Return the [x, y] coordinate for the center point of the cell that contains the specified text.  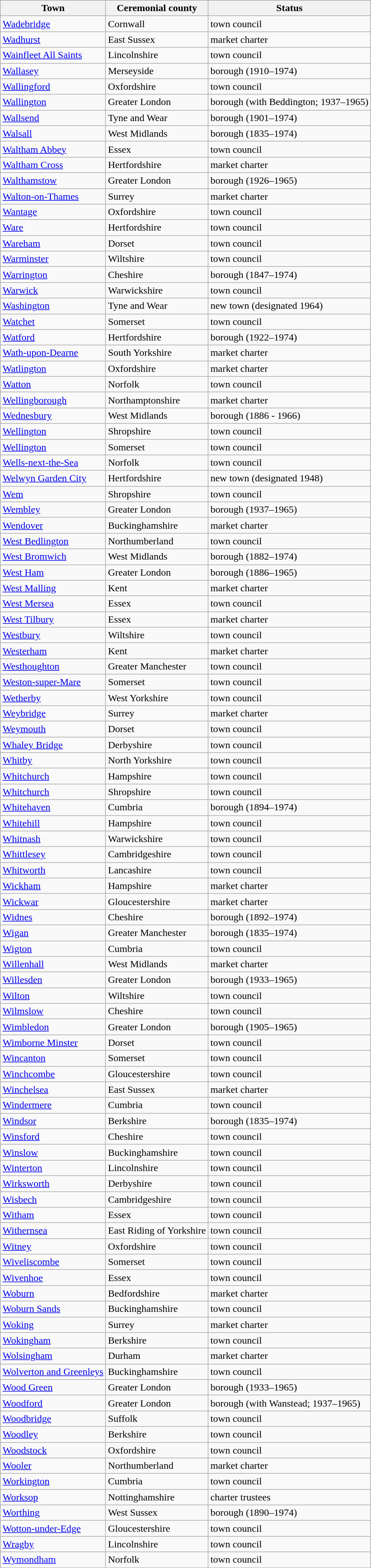
Wiveliscombe [53, 1262]
Watchet [53, 322]
Whaley Bridge [53, 745]
Whitehaven [53, 807]
Waltham Cross [53, 165]
Worksop [53, 1497]
Waltham Abbey [53, 149]
borough (1886 - 1966) [289, 415]
South Yorkshire [157, 353]
North Yorkshire [157, 761]
Welwyn Garden City [53, 478]
Ceremonial county [157, 8]
Wallington [53, 102]
Nottinghamshire [157, 1497]
Weybridge [53, 714]
Watford [53, 337]
Wimbledon [53, 1027]
Wembley [53, 510]
Merseyside [157, 71]
Winsford [53, 1136]
Windsor [53, 1121]
borough (1905–1965) [289, 1027]
West Bedlington [53, 541]
Wigton [53, 948]
Wallsend [53, 118]
Winslow [53, 1152]
West Mersea [53, 604]
Wokingham [53, 1340]
Withernsea [53, 1231]
charter trustees [289, 1497]
Whitby [53, 761]
Witham [53, 1215]
Wells-next-the-Sea [53, 463]
borough (1937–1965) [289, 510]
borough (1892–1974) [289, 917]
Windermere [53, 1105]
borough (1847–1974) [289, 275]
Walsall [53, 133]
Cornwall [157, 24]
new town (designated 1948) [289, 478]
Whittlesey [53, 854]
Wem [53, 494]
Wadhurst [53, 40]
Wigan [53, 933]
Wimborne Minster [53, 1043]
Westhoughton [53, 666]
West Bromwich [53, 557]
borough (1926–1965) [289, 180]
Wickham [53, 886]
West Ham [53, 572]
Whitworth [53, 870]
Lancashire [157, 870]
Wotton-under-Edge [53, 1528]
Walthamstow [53, 180]
Wincanton [53, 1058]
Ware [53, 228]
Wadebridge [53, 24]
Whitehill [53, 823]
Willenhall [53, 964]
West Sussex [157, 1513]
Wetherby [53, 698]
Woking [53, 1325]
borough (1922–1974) [289, 337]
Widnes [53, 917]
Woodford [53, 1403]
Wisbech [53, 1199]
borough (1886–1965) [289, 572]
Woodley [53, 1434]
Bedfordshire [157, 1293]
Woodstock [53, 1450]
Winchelsea [53, 1090]
Westerham [53, 651]
Willesden [53, 980]
Wantage [53, 212]
borough (1890–1974) [289, 1513]
Worthing [53, 1513]
Warrington [53, 275]
Woburn Sands [53, 1309]
Warminster [53, 259]
Town [53, 8]
borough (1910–1974) [289, 71]
Wellingborough [53, 400]
Wivenhoe [53, 1278]
borough (1901–1974) [289, 118]
Status [289, 8]
borough (with Wanstead; 1937–1965) [289, 1403]
West Malling [53, 588]
Wragby [53, 1544]
Winchcombe [53, 1074]
new town (designated 1964) [289, 306]
Wendover [53, 525]
Weymouth [53, 729]
borough (1882–1974) [289, 557]
Wolsingham [53, 1356]
Wirksworth [53, 1183]
West Yorkshire [157, 698]
Wareham [53, 243]
Witney [53, 1246]
borough (with Beddington; 1937–1965) [289, 102]
Wood Green [53, 1387]
Whitnash [53, 839]
Workington [53, 1482]
Winterton [53, 1168]
Wooler [53, 1466]
East Riding of Yorkshire [157, 1231]
Watton [53, 384]
Warwick [53, 290]
Wednesbury [53, 415]
Westbury [53, 635]
Wath-upon-Dearne [53, 353]
Woburn [53, 1293]
borough (1894–1974) [289, 807]
Wickwar [53, 901]
Wymondham [53, 1560]
Wilmslow [53, 1011]
Wallingford [53, 86]
Northamptonshire [157, 400]
West Tilbury [53, 619]
Washington [53, 306]
Watlington [53, 369]
Suffolk [157, 1419]
Woodbridge [53, 1419]
Weston-super-Mare [53, 682]
Durham [157, 1356]
Wallasey [53, 71]
Wolverton and Greenleys [53, 1372]
Walton-on-Thames [53, 196]
Wainfleet All Saints [53, 55]
Wilton [53, 996]
